For the text-containing cell, return its midpoint in [X, Y] coordinate format. 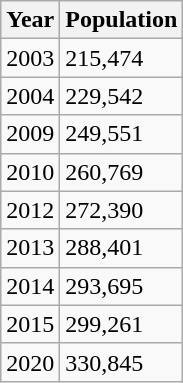
293,695 [122, 286]
2014 [30, 286]
2015 [30, 324]
215,474 [122, 58]
288,401 [122, 248]
2010 [30, 172]
Year [30, 20]
2009 [30, 134]
330,845 [122, 362]
272,390 [122, 210]
2013 [30, 248]
2020 [30, 362]
299,261 [122, 324]
260,769 [122, 172]
2012 [30, 210]
2003 [30, 58]
229,542 [122, 96]
Population [122, 20]
2004 [30, 96]
249,551 [122, 134]
